Return [x, y] of the center of cell containing provided text 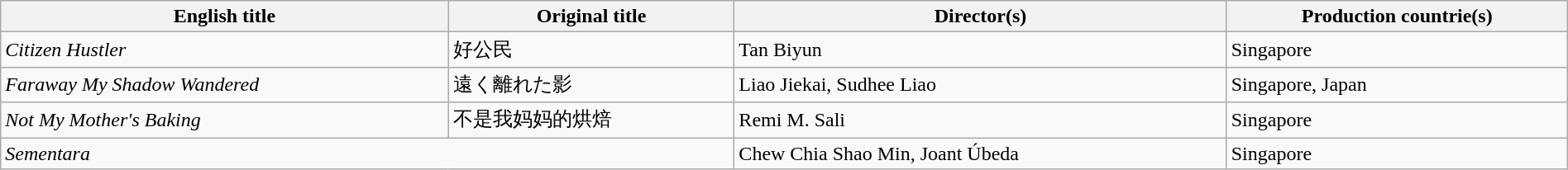
Citizen Hustler [225, 50]
Production countrie(s) [1397, 17]
Singapore, Japan [1397, 84]
Sementara [367, 153]
好公民 [591, 50]
Not My Mother's Baking [225, 120]
Director(s) [981, 17]
Liao Jiekai, Sudhee Liao [981, 84]
Faraway My Shadow Wandered [225, 84]
Chew Chia Shao Min, Joant Úbeda [981, 153]
遠く離れた影 [591, 84]
Tan Biyun [981, 50]
Original title [591, 17]
English title [225, 17]
Remi M. Sali [981, 120]
不是我妈妈的烘焙 [591, 120]
